Scan for the cell matching the given text and deliver its [X, Y] coordinate at center. 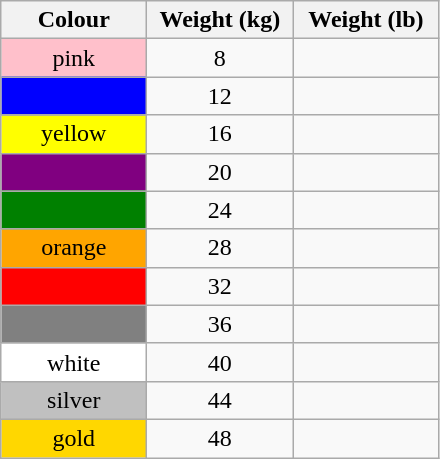
24 [220, 210]
36 [220, 324]
silver [74, 400]
8 [220, 58]
44 [220, 400]
12 [220, 96]
orange [74, 248]
pink [74, 58]
40 [220, 362]
Weight (lb) [366, 20]
32 [220, 286]
16 [220, 134]
48 [220, 438]
yellow [74, 134]
28 [220, 248]
Weight (kg) [220, 20]
20 [220, 172]
gold [74, 438]
white [74, 362]
Colour [74, 20]
